From the cell containing the given text, extract its center point as (x, y) coordinate. 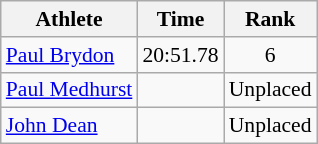
Rank (270, 19)
Paul Brydon (70, 55)
Time (180, 19)
6 (270, 55)
20:51.78 (180, 55)
John Dean (70, 126)
Paul Medhurst (70, 90)
Athlete (70, 19)
